Capture the cell that displays the provided text and extract its [X, Y] central coordinate. 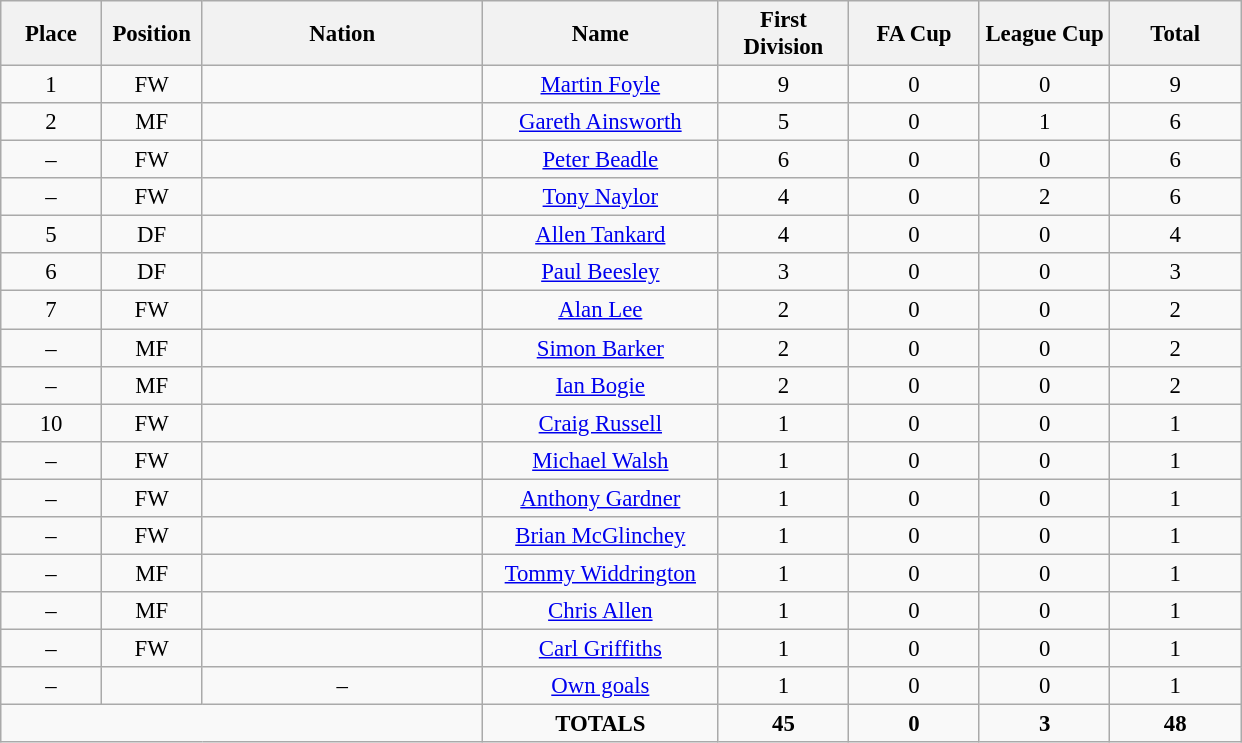
Michael Walsh [601, 460]
Tony Naylor [601, 197]
Brian McGlinchey [601, 536]
League Cup [1044, 34]
Tommy Widdrington [601, 573]
Own goals [601, 686]
7 [52, 310]
FA Cup [914, 34]
Position [152, 34]
Simon Barker [601, 348]
Nation [342, 34]
Alan Lee [601, 310]
10 [52, 423]
Carl Griffiths [601, 648]
45 [784, 724]
Paul Beesley [601, 273]
Anthony Gardner [601, 498]
Place [52, 34]
Craig Russell [601, 423]
Total [1176, 34]
Chris Allen [601, 611]
Martin Foyle [601, 85]
First Division [784, 34]
Ian Bogie [601, 385]
Gareth Ainsworth [601, 122]
Name [601, 34]
48 [1176, 724]
Peter Beadle [601, 160]
TOTALS [601, 724]
Allen Tankard [601, 235]
